Extract the (x, y) coordinate from the center of the cell holding the provided text.  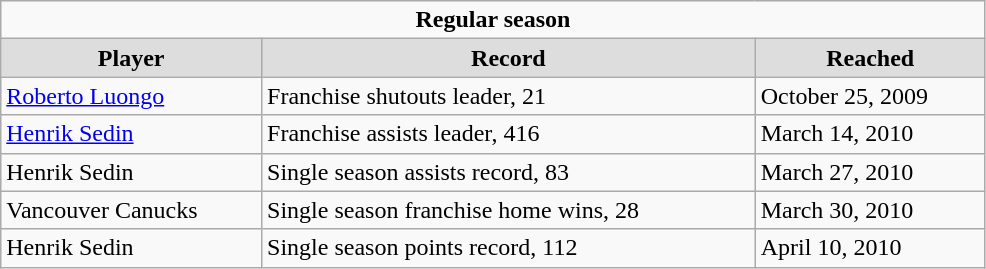
Roberto Luongo (132, 96)
March 27, 2010 (870, 172)
Franchise shutouts leader, 21 (509, 96)
Single season franchise home wins, 28 (509, 210)
October 25, 2009 (870, 96)
Player (132, 58)
Franchise assists leader, 416 (509, 134)
March 14, 2010 (870, 134)
Vancouver Canucks (132, 210)
Record (509, 58)
March 30, 2010 (870, 210)
Single season assists record, 83 (509, 172)
Reached (870, 58)
April 10, 2010 (870, 248)
Regular season (493, 20)
Single season points record, 112 (509, 248)
